Locate the cell with the specified text and output its [x, y] center coordinate. 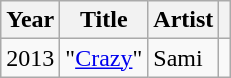
Sami [184, 58]
"Crazy" [104, 58]
Title [104, 20]
Year [30, 20]
Artist [184, 20]
2013 [30, 58]
